From the cell containing the given text, extract its center point as (X, Y) coordinate. 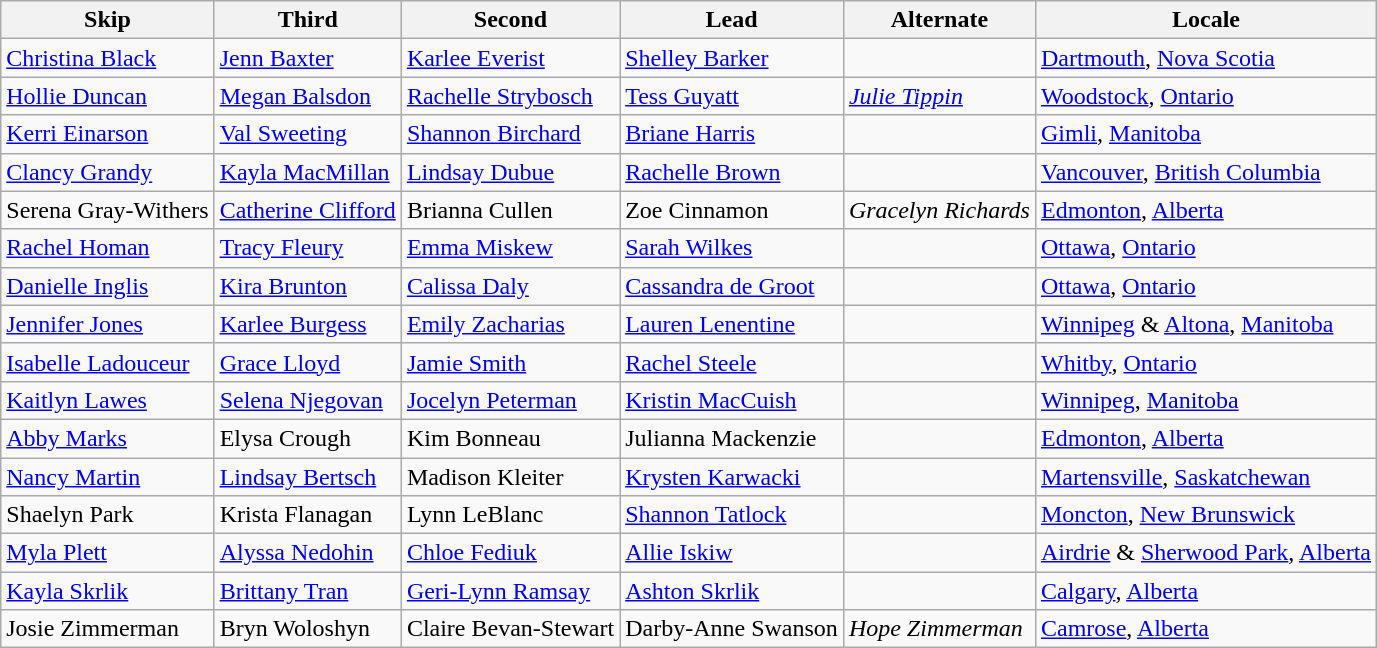
Geri-Lynn Ramsay (510, 591)
Alyssa Nedohin (308, 553)
Shelley Barker (732, 58)
Darby-Anne Swanson (732, 629)
Rachelle Brown (732, 172)
Lynn LeBlanc (510, 515)
Allie Iskiw (732, 553)
Danielle Inglis (108, 286)
Chloe Fediuk (510, 553)
Rachel Steele (732, 362)
Briane Harris (732, 134)
Clancy Grandy (108, 172)
Hollie Duncan (108, 96)
Whitby, Ontario (1206, 362)
Vancouver, British Columbia (1206, 172)
Skip (108, 20)
Second (510, 20)
Selena Njegovan (308, 400)
Serena Gray-Withers (108, 210)
Kerri Einarson (108, 134)
Jenn Baxter (308, 58)
Dartmouth, Nova Scotia (1206, 58)
Lindsay Dubue (510, 172)
Claire Bevan-Stewart (510, 629)
Camrose, Alberta (1206, 629)
Jennifer Jones (108, 324)
Lauren Lenentine (732, 324)
Shaelyn Park (108, 515)
Locale (1206, 20)
Nancy Martin (108, 477)
Krysten Karwacki (732, 477)
Josie Zimmerman (108, 629)
Christina Black (108, 58)
Kayla Skrlik (108, 591)
Calissa Daly (510, 286)
Jocelyn Peterman (510, 400)
Brianna Cullen (510, 210)
Isabelle Ladouceur (108, 362)
Calgary, Alberta (1206, 591)
Abby Marks (108, 438)
Madison Kleiter (510, 477)
Winnipeg & Altona, Manitoba (1206, 324)
Kayla MacMillan (308, 172)
Lindsay Bertsch (308, 477)
Moncton, New Brunswick (1206, 515)
Gimli, Manitoba (1206, 134)
Kim Bonneau (510, 438)
Jamie Smith (510, 362)
Kaitlyn Lawes (108, 400)
Julie Tippin (939, 96)
Sarah Wilkes (732, 248)
Alternate (939, 20)
Zoe Cinnamon (732, 210)
Elysa Crough (308, 438)
Lead (732, 20)
Catherine Clifford (308, 210)
Winnipeg, Manitoba (1206, 400)
Cassandra de Groot (732, 286)
Rachel Homan (108, 248)
Myla Plett (108, 553)
Third (308, 20)
Bryn Woloshyn (308, 629)
Emma Miskew (510, 248)
Julianna Mackenzie (732, 438)
Rachelle Strybosch (510, 96)
Emily Zacharias (510, 324)
Airdrie & Sherwood Park, Alberta (1206, 553)
Karlee Burgess (308, 324)
Martensville, Saskatchewan (1206, 477)
Kristin MacCuish (732, 400)
Val Sweeting (308, 134)
Gracelyn Richards (939, 210)
Tracy Fleury (308, 248)
Brittany Tran (308, 591)
Shannon Tatlock (732, 515)
Ashton Skrlik (732, 591)
Woodstock, Ontario (1206, 96)
Grace Lloyd (308, 362)
Shannon Birchard (510, 134)
Kira Brunton (308, 286)
Hope Zimmerman (939, 629)
Krista Flanagan (308, 515)
Tess Guyatt (732, 96)
Karlee Everist (510, 58)
Megan Balsdon (308, 96)
